From the cell containing the given text, extract its center point as [x, y] coordinate. 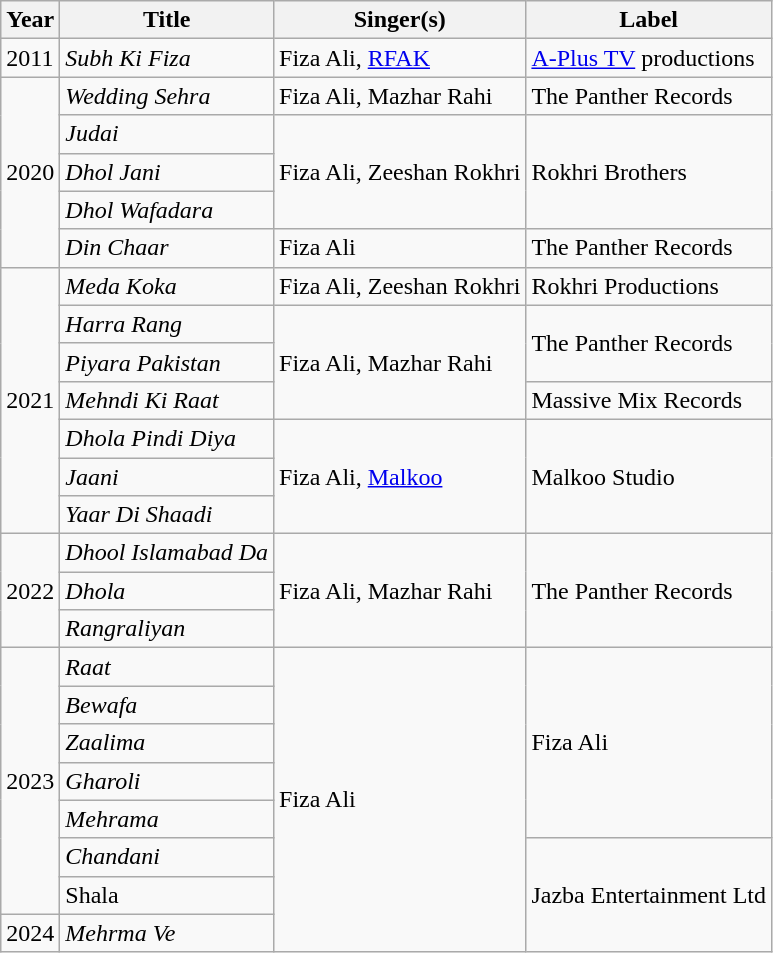
Dhola [167, 591]
Title [167, 20]
Dhol Wafadara [167, 210]
Fiza Ali, RFAK [400, 58]
Fiza Ali, Malkoo [400, 476]
Mehndi Ki Raat [167, 400]
Raat [167, 667]
Meda Koka [167, 286]
Yaar Di Shaadi [167, 515]
A-Plus TV productions [649, 58]
Shala [167, 895]
Bewafa [167, 705]
Din Chaar [167, 248]
2024 [30, 933]
Massive Mix Records [649, 400]
Malkoo Studio [649, 476]
Jazba Entertainment Ltd [649, 895]
Judai [167, 134]
Jaani [167, 477]
Rokhri Productions [649, 286]
Rangraliyan [167, 629]
Rokhri Brothers [649, 172]
Wedding Sehra [167, 96]
Chandani [167, 857]
Dhol Jani [167, 172]
Year [30, 20]
Piyara Pakistan [167, 362]
Mehrama [167, 819]
Dhool Islamabad Da [167, 553]
2011 [30, 58]
2021 [30, 400]
Dhola Pindi Diya [167, 438]
Zaalima [167, 743]
2020 [30, 172]
Subh Ki Fiza [167, 58]
Mehrma Ve [167, 933]
Label [649, 20]
2022 [30, 591]
Singer(s) [400, 20]
2023 [30, 781]
Gharoli [167, 781]
Harra Rang [167, 324]
